Output the [X, Y] coordinate of the center of the cell containing the given text.  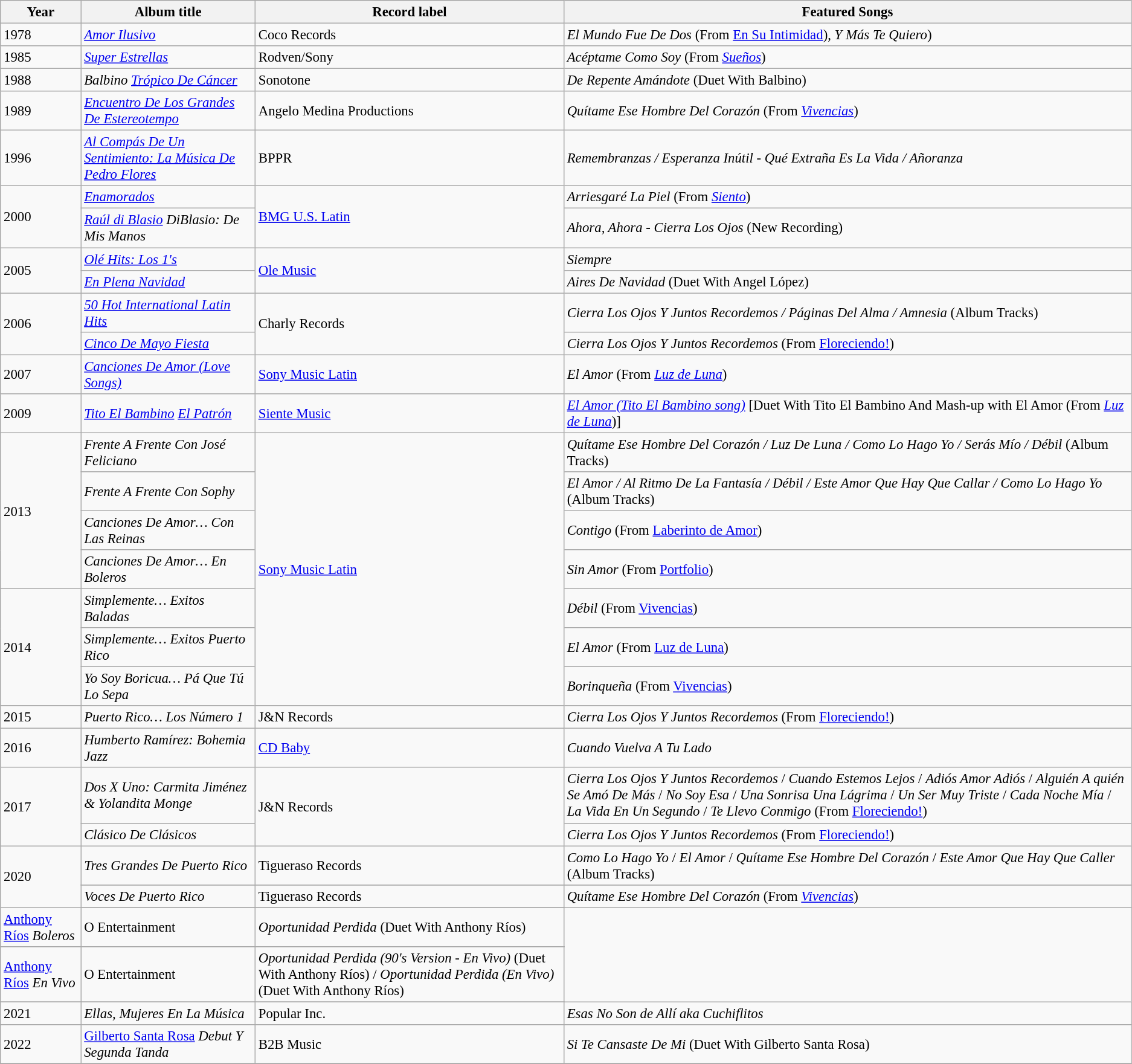
Angelo Medina Productions [410, 111]
Record label [410, 12]
2007 [41, 375]
Si Te Cansaste De Mi (Duet With Gilberto Santa Rosa) [847, 1044]
2021 [41, 1013]
Yo Soy Boricua… Pá Que Tú Lo Sepa [168, 686]
Popular Inc. [410, 1013]
Humberto Ramírez: Bohemia Jazz [168, 748]
1985 [41, 57]
Clásico De Clásicos [168, 834]
Cierra Los Ojos Y Juntos Recordemos / Páginas Del Alma / Amnesia (Album Tracks) [847, 313]
Anthony Ríos En Vivo [41, 975]
1996 [41, 158]
Tres Grandes De Puerto Rico [168, 865]
2016 [41, 748]
2000 [41, 217]
Canciones De Amor… En Boleros [168, 569]
Sin Amor (From Portfolio) [847, 569]
2014 [41, 648]
Raúl di Blasio DiBlasio: De Mis Manos [168, 228]
Siente Music [410, 413]
Album title [168, 12]
Encuentro De Los Grandes De Estereotempo [168, 111]
1989 [41, 111]
2020 [41, 877]
Simplemente… Exitos Puerto Rico [168, 648]
Ole Music [410, 271]
1988 [41, 80]
Contigo (From Laberinto de Amor) [847, 530]
Enamorados [168, 198]
Acéptame Como Soy (From Sueños) [847, 57]
Siempre [847, 259]
Aires De Navidad (Duet With Angel López) [847, 282]
2022 [41, 1044]
El Mundo Fue De Dos (From En Su Intimidad), Y Más Te Quiero) [847, 35]
2006 [41, 324]
Canciones De Amor (Love Songs) [168, 375]
Dos X Uno: Carmita Jiménez & Yolandita Monge [168, 796]
Oportunidad Perdida (90's Version - En Vivo) (Duet With Anthony Ríos) / Oportunidad Perdida (En Vivo) (Duet With Anthony Ríos) [410, 975]
Débil (From Vivencias) [847, 609]
En Plena Navidad [168, 282]
Al Compás De Un Sentimiento: La Música De Pedro Flores [168, 158]
Quítame Ese Hombre Del Corazón / Luz De Luna / Como Lo Hago Yo / Serás Mío / Débil (Album Tracks) [847, 452]
Amor Ilusivo [168, 35]
Frente A Frente Con Sophy [168, 492]
Como Lo Hago Yo / El Amor / Quítame Ese Hombre Del Corazón / Este Amor Que Hay Que Caller (Album Tracks) [847, 865]
Voces De Puerto Rico [168, 896]
Ahora, Ahora - Cierra Los Ojos (New Recording) [847, 228]
2013 [41, 511]
Balbino Trópico De Cáncer [168, 80]
50 Hot International Latin Hits [168, 313]
Cinco De Mayo Fiesta [168, 343]
2015 [41, 717]
El Amor (Tito El Bambino song) [Duet With Tito El Bambino And Mash-up with El Amor (From Luz de Luna)] [847, 413]
Gilberto Santa Rosa Debut Y Segunda Tanda [168, 1044]
Canciones De Amor… Con Las Reinas [168, 530]
Ellas, Mujeres En La Música [168, 1013]
Frente A Frente Con José Feliciano [168, 452]
2005 [41, 271]
BPPR [410, 158]
B2B Music [410, 1044]
Featured Songs [847, 12]
Tito El Bambino El Patrón [168, 413]
Puerto Rico… Los Número 1 [168, 717]
Borinqueña (From Vivencias) [847, 686]
El Amor / Al Ritmo De La Fantasía / Débil / Este Amor Que Hay Que Callar / Como Lo Hago Yo (Album Tracks) [847, 492]
De Repente Amándote (Duet With Balbino) [847, 80]
Remembranzas / Esperanza Inútil - Qué Extraña Es La Vida / Añoranza [847, 158]
Year [41, 12]
Coco Records [410, 35]
Super Estrellas [168, 57]
Arriesgaré La Piel (From Siento) [847, 198]
2017 [41, 807]
2009 [41, 413]
Anthony Ríos Boleros [41, 927]
Rodven/Sony [410, 57]
Oportunidad Perdida (Duet With Anthony Ríos) [410, 927]
1978 [41, 35]
Cuando Vuelva A Tu Lado [847, 748]
Sonotone [410, 80]
Olé Hits: Los 1's [168, 259]
Esas No Son de Allí aka Cuchiflitos [847, 1013]
CD Baby [410, 748]
BMG U.S. Latin [410, 217]
Simplemente… Exitos Baladas [168, 609]
Charly Records [410, 324]
